Detect which cell encompasses the target text, then output its [X, Y] center coordinate. 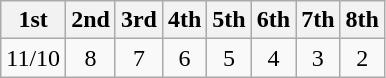
4th [184, 20]
8th [362, 20]
6 [184, 58]
5 [229, 58]
1st [34, 20]
8 [91, 58]
7th [318, 20]
2nd [91, 20]
7 [138, 58]
11/10 [34, 58]
3rd [138, 20]
4 [273, 58]
3 [318, 58]
2 [362, 58]
6th [273, 20]
5th [229, 20]
